Determine the [X, Y] coordinate at the center of the cell enclosing the given text.  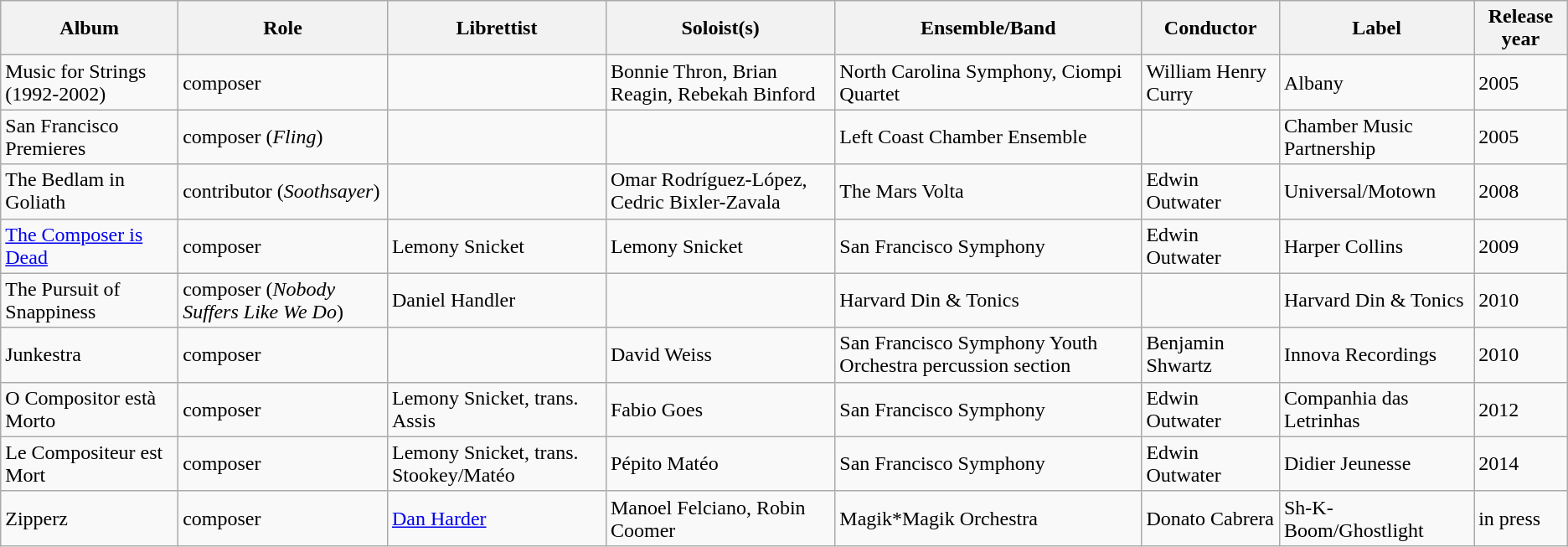
in press [1521, 518]
Music for Strings (1992-2002) [90, 82]
The Bedlam in Goliath [90, 191]
The Pursuit of Snappiness [90, 300]
Left Coast Chamber Ensemble [988, 137]
Benjamin Shwartz [1211, 355]
Pépito Matéo [720, 464]
Donato Cabrera [1211, 518]
2012 [1521, 409]
Fabio Goes [720, 409]
Ensemble/Band [988, 28]
O Compositor està Morto [90, 409]
Sh-K-Boom/Ghostlight [1376, 518]
The Mars Volta [988, 191]
Label [1376, 28]
Innova Recordings [1376, 355]
Album [90, 28]
Daniel Handler [496, 300]
Conductor [1211, 28]
The Composer is Dead [90, 246]
San Francisco Symphony Youth Orchestra percussion section [988, 355]
Chamber Music Partnership [1376, 137]
2014 [1521, 464]
Harper Collins [1376, 246]
North Carolina Symphony, Ciompi Quartet [988, 82]
David Weiss [720, 355]
Le Compositeur est Mort [90, 464]
Companhia das Letrinhas [1376, 409]
Lemony Snicket, trans. Assis [496, 409]
Bonnie Thron, Brian Reagin, Rebekah Binford [720, 82]
Universal/Motown [1376, 191]
Librettist [496, 28]
Omar Rodríguez-López, Cedric Bixler-Zavala [720, 191]
2009 [1521, 246]
Magik*Magik Orchestra [988, 518]
composer (Nobody Suffers Like We Do) [283, 300]
Albany [1376, 82]
Zipperz [90, 518]
Release year [1521, 28]
San Francisco Premieres [90, 137]
Lemony Snicket, trans. Stookey/Matéo [496, 464]
Role [283, 28]
William Henry Curry [1211, 82]
contributor (Soothsayer) [283, 191]
Manoel Felciano, Robin Coomer [720, 518]
2008 [1521, 191]
Didier Jeunesse [1376, 464]
Junkestra [90, 355]
composer (Fling) [283, 137]
Dan Harder [496, 518]
Soloist(s) [720, 28]
